Search for the cell housing the specified text and yield its (x, y) center coordinate. 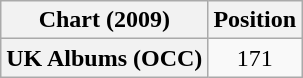
Chart (2009) (104, 20)
171 (255, 58)
Position (255, 20)
UK Albums (OCC) (104, 58)
